For the text-containing cell, return its midpoint in [x, y] coordinate format. 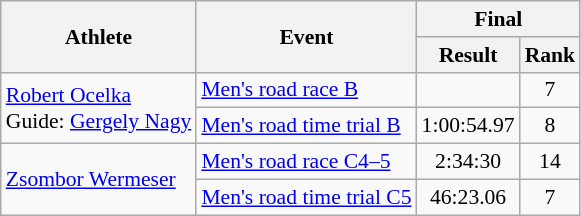
Result [468, 55]
Robert OcelkaGuide: Gergely Nagy [99, 108]
8 [550, 126]
Event [306, 36]
Men's road time trial B [306, 126]
Men's road race C4–5 [306, 162]
Rank [550, 55]
Athlete [99, 36]
2:34:30 [468, 162]
Men's road time trial C5 [306, 197]
14 [550, 162]
Final [499, 19]
Zsombor Wermeser [99, 180]
1:00:54.97 [468, 126]
Men's road race B [306, 90]
46:23.06 [468, 197]
